Search for the cell housing the specified text and yield its [X, Y] center coordinate. 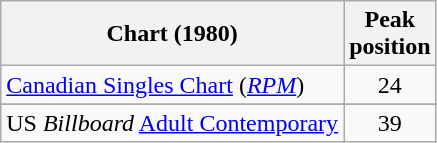
Chart (1980) [172, 34]
24 [390, 85]
Canadian Singles Chart (RPM) [172, 85]
US Billboard Adult Contemporary [172, 123]
39 [390, 123]
Peakposition [390, 34]
